Return (X, Y) of the center of cell containing provided text 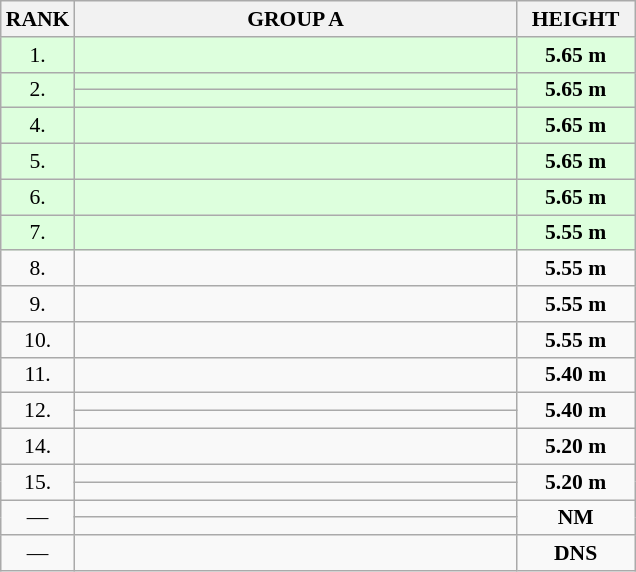
NM (576, 518)
GROUP A (295, 19)
2. (38, 90)
6. (38, 197)
12. (38, 411)
9. (38, 304)
8. (38, 269)
10. (38, 340)
DNS (576, 554)
11. (38, 375)
1. (38, 55)
HEIGHT (576, 19)
14. (38, 447)
15. (38, 482)
4. (38, 126)
7. (38, 233)
RANK (38, 19)
5. (38, 162)
